Find where the given text appears and provide that cell's center as [X, Y] coordinate. 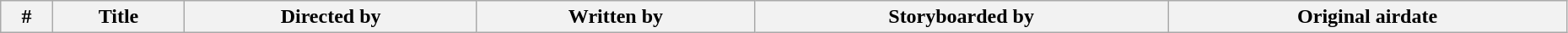
# [27, 17]
Original airdate [1368, 17]
Title [118, 17]
Directed by [331, 17]
Written by [616, 17]
Storyboarded by [961, 17]
